Return (x, y) of the center of cell containing provided text 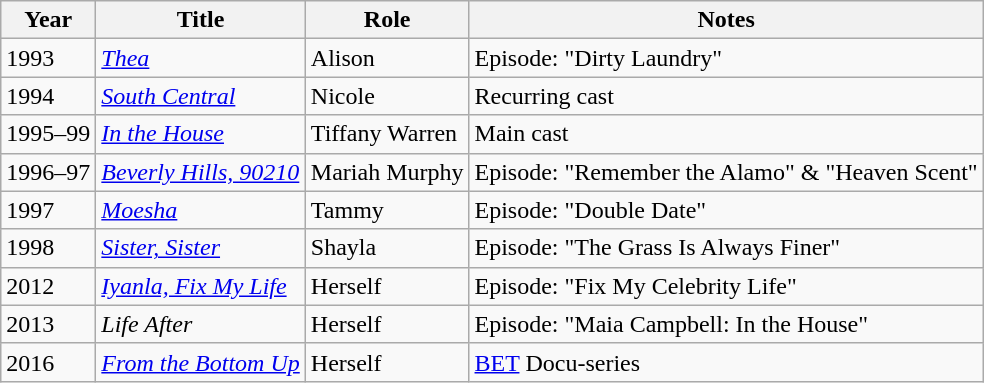
Nicole (387, 96)
Alison (387, 58)
Life After (200, 324)
2012 (48, 286)
Episode: "The Grass Is Always Finer" (726, 248)
Episode: "Remember the Alamo" & "Heaven Scent" (726, 172)
In the House (200, 134)
Tammy (387, 210)
Role (387, 20)
1996–97 (48, 172)
Beverly Hills, 90210 (200, 172)
1995–99 (48, 134)
BET Docu-series (726, 362)
Notes (726, 20)
Sister, Sister (200, 248)
1993 (48, 58)
1994 (48, 96)
Moesha (200, 210)
Mariah Murphy (387, 172)
Episode: "Maia Campbell: In the House" (726, 324)
Episode: "Fix My Celebrity Life" (726, 286)
Main cast (726, 134)
1998 (48, 248)
1997 (48, 210)
Tiffany Warren (387, 134)
Episode: "Double Date" (726, 210)
Shayla (387, 248)
From the Bottom Up (200, 362)
Iyanla, Fix My Life (200, 286)
2016 (48, 362)
Recurring cast (726, 96)
Year (48, 20)
Title (200, 20)
2013 (48, 324)
South Central (200, 96)
Thea (200, 58)
Episode: "Dirty Laundry" (726, 58)
